Detect which cell encompasses the target text, then output its [x, y] center coordinate. 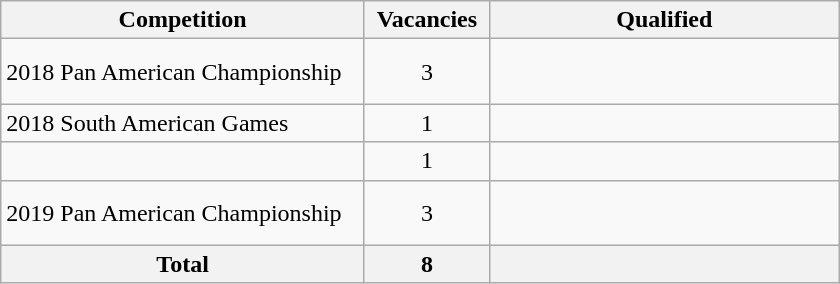
2019 Pan American Championship [183, 212]
8 [426, 264]
2018 Pan American Championship [183, 72]
2018 South American Games [183, 123]
Qualified [664, 20]
Vacancies [426, 20]
Total [183, 264]
Competition [183, 20]
